Detect which cell encompasses the target text, then output its [X, Y] center coordinate. 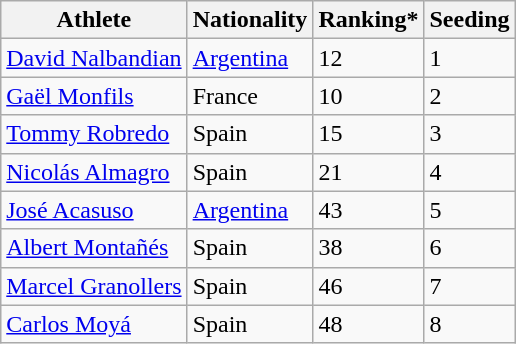
Ranking* [368, 20]
José Acasuso [94, 210]
48 [368, 324]
46 [368, 286]
Marcel Granollers [94, 286]
4 [470, 172]
7 [470, 286]
12 [368, 58]
8 [470, 324]
France [250, 96]
21 [368, 172]
1 [470, 58]
Athlete [94, 20]
Gaël Monfils [94, 96]
Seeding [470, 20]
Tommy Robredo [94, 134]
43 [368, 210]
5 [470, 210]
2 [470, 96]
10 [368, 96]
Nicolás Almagro [94, 172]
David Nalbandian [94, 58]
38 [368, 248]
Albert Montañés [94, 248]
15 [368, 134]
Nationality [250, 20]
3 [470, 134]
Carlos Moyá [94, 324]
6 [470, 248]
